Identify which cell holds the provided text, then report its [X, Y] central coordinate. 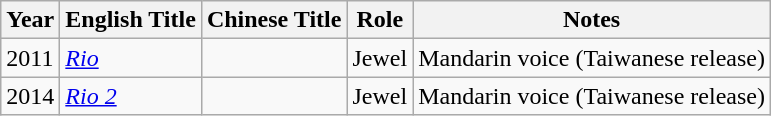
Notes [592, 20]
Chinese Title [274, 20]
Rio 2 [131, 96]
Rio [131, 58]
Year [30, 20]
2011 [30, 58]
English Title [131, 20]
Role [380, 20]
2014 [30, 96]
